Identify which cell holds the provided text, then report its (X, Y) central coordinate. 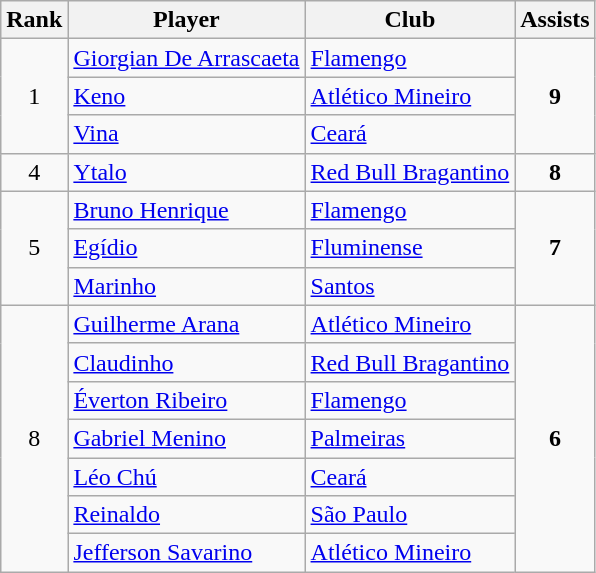
Assists (555, 20)
Palmeiras (410, 438)
Giorgian De Arrascaeta (186, 58)
Vina (186, 134)
Bruno Henrique (186, 210)
Éverton Ribeiro (186, 400)
Player (186, 20)
Jefferson Savarino (186, 553)
Egídio (186, 248)
Reinaldo (186, 515)
Gabriel Menino (186, 438)
Claudinho (186, 362)
9 (555, 96)
6 (555, 438)
Marinho (186, 286)
Rank (34, 20)
7 (555, 248)
Club (410, 20)
Keno (186, 96)
Ytalo (186, 172)
Guilherme Arana (186, 324)
Léo Chú (186, 477)
Fluminense (410, 248)
1 (34, 96)
4 (34, 172)
São Paulo (410, 515)
5 (34, 248)
Santos (410, 286)
